Identify which cell holds the provided text, then report its (X, Y) central coordinate. 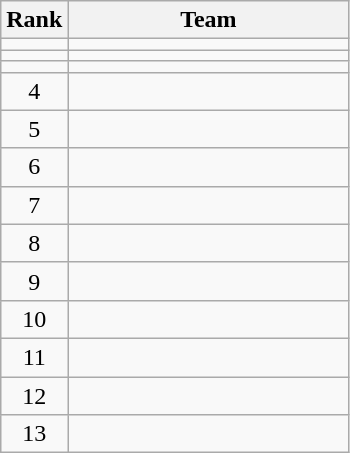
6 (34, 167)
9 (34, 281)
Team (208, 20)
Rank (34, 20)
10 (34, 319)
11 (34, 357)
5 (34, 129)
12 (34, 395)
4 (34, 91)
8 (34, 243)
13 (34, 434)
7 (34, 205)
